Return [x, y] of the center of cell containing provided text 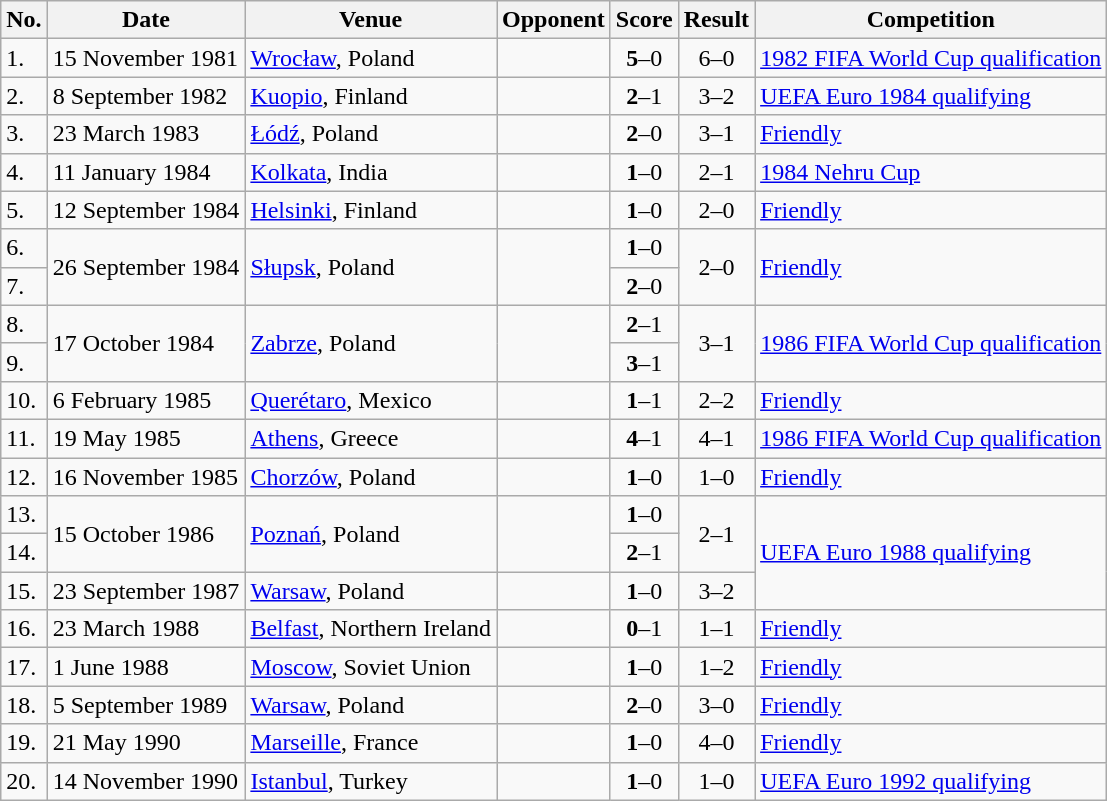
19 May 1985 [146, 438]
Kolkata, India [371, 172]
2–2 [716, 400]
Kuopio, Finland [371, 96]
Zabrze, Poland [371, 343]
16. [24, 629]
14 November 1990 [146, 781]
UEFA Euro 1992 qualifying [931, 781]
Łódź, Poland [371, 134]
7. [24, 286]
1982 FIFA World Cup qualification [931, 58]
Competition [931, 20]
14. [24, 553]
8. [24, 324]
17 October 1984 [146, 343]
3–0 [716, 705]
Belfast, Northern Ireland [371, 629]
11 January 1984 [146, 172]
UEFA Euro 1984 qualifying [931, 96]
13. [24, 515]
Helsinki, Finland [371, 210]
1. [24, 58]
4. [24, 172]
Score [644, 20]
Poznań, Poland [371, 534]
Chorzów, Poland [371, 477]
Querétaro, Mexico [371, 400]
18. [24, 705]
26 September 1984 [146, 267]
5–0 [644, 58]
10. [24, 400]
15 November 1981 [146, 58]
1 June 1988 [146, 667]
11. [24, 438]
2. [24, 96]
16 November 1985 [146, 477]
19. [24, 743]
3. [24, 134]
12 September 1984 [146, 210]
No. [24, 20]
Athens, Greece [371, 438]
23 March 1983 [146, 134]
6 February 1985 [146, 400]
Wrocław, Poland [371, 58]
23 March 1988 [146, 629]
Opponent [553, 20]
6. [24, 248]
Result [716, 20]
4–0 [716, 743]
1–2 [716, 667]
Moscow, Soviet Union [371, 667]
Słupsk, Poland [371, 267]
UEFA Euro 1988 qualifying [931, 553]
9. [24, 362]
5. [24, 210]
6–0 [716, 58]
Date [146, 20]
8 September 1982 [146, 96]
1984 Nehru Cup [931, 172]
12. [24, 477]
17. [24, 667]
Istanbul, Turkey [371, 781]
20. [24, 781]
15. [24, 591]
15 October 1986 [146, 534]
21 May 1990 [146, 743]
Marseille, France [371, 743]
0–1 [644, 629]
5 September 1989 [146, 705]
23 September 1987 [146, 591]
Venue [371, 20]
